Scan for the cell matching the given text and deliver its (X, Y) coordinate at center. 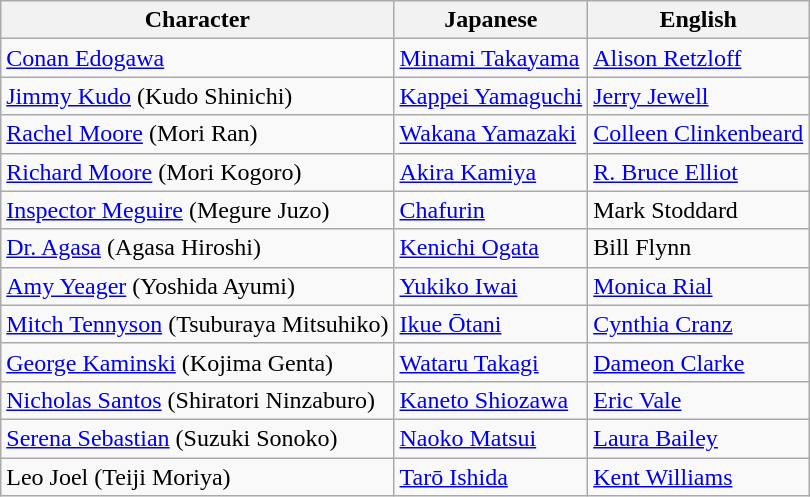
Rachel Moore (Mori Ran) (198, 134)
Japanese (491, 20)
Kaneto Shiozawa (491, 400)
Monica Rial (698, 286)
Nicholas Santos (Shiratori Ninzaburo) (198, 400)
Jimmy Kudo (Kudo Shinichi) (198, 96)
Tarō Ishida (491, 477)
Cynthia Cranz (698, 324)
Amy Yeager (Yoshida Ayumi) (198, 286)
Bill Flynn (698, 248)
Mitch Tennyson (Tsuburaya Mitsuhiko) (198, 324)
Conan Edogawa (198, 58)
Dr. Agasa (Agasa Hiroshi) (198, 248)
Wakana Yamazaki (491, 134)
English (698, 20)
Kappei Yamaguchi (491, 96)
Leo Joel (Teiji Moriya) (198, 477)
Akira Kamiya (491, 172)
Character (198, 20)
Serena Sebastian (Suzuki Sonoko) (198, 438)
Eric Vale (698, 400)
R. Bruce Elliot (698, 172)
Alison Retzloff (698, 58)
Naoko Matsui (491, 438)
Laura Bailey (698, 438)
Chafurin (491, 210)
Dameon Clarke (698, 362)
Wataru Takagi (491, 362)
Kent Williams (698, 477)
George Kaminski (Kojima Genta) (198, 362)
Yukiko Iwai (491, 286)
Colleen Clinkenbeard (698, 134)
Inspector Meguire (Megure Juzo) (198, 210)
Ikue Ōtani (491, 324)
Richard Moore (Mori Kogoro) (198, 172)
Minami Takayama (491, 58)
Kenichi Ogata (491, 248)
Jerry Jewell (698, 96)
Mark Stoddard (698, 210)
